Detect which cell encompasses the target text, then output its [x, y] center coordinate. 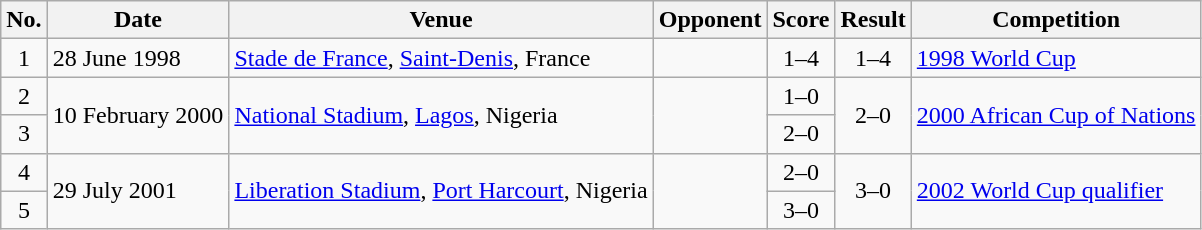
Score [801, 20]
Venue [441, 20]
National Stadium, Lagos, Nigeria [441, 115]
Competition [1056, 20]
5 [24, 210]
10 February 2000 [138, 115]
Result [873, 20]
2002 World Cup qualifier [1056, 191]
Liberation Stadium, Port Harcourt, Nigeria [441, 191]
No. [24, 20]
Stade de France, Saint-Denis, France [441, 58]
1998 World Cup [1056, 58]
29 July 2001 [138, 191]
2000 African Cup of Nations [1056, 115]
4 [24, 172]
1 [24, 58]
28 June 1998 [138, 58]
Date [138, 20]
3 [24, 134]
Opponent [710, 20]
2 [24, 96]
1–0 [801, 96]
